For the text-containing cell, return its midpoint in (X, Y) coordinate format. 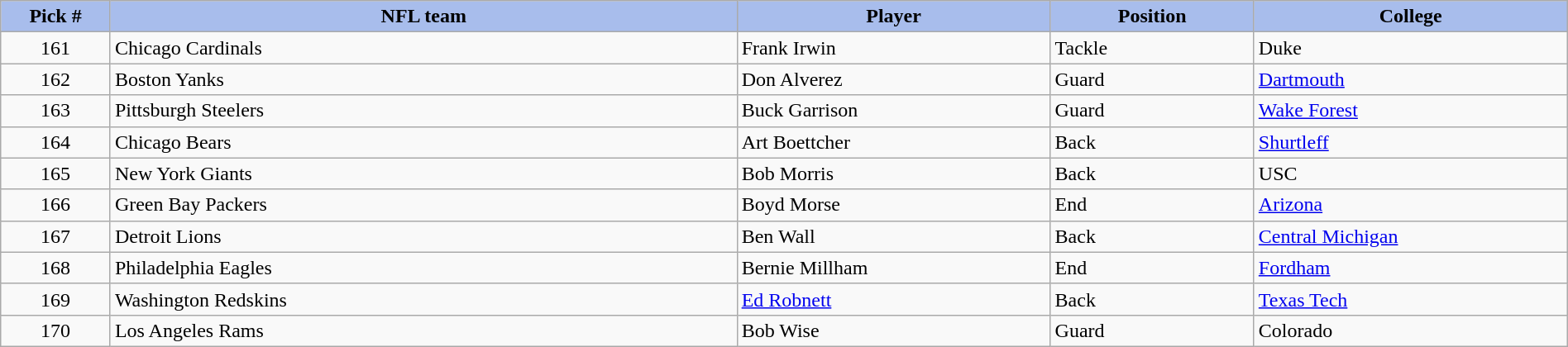
Philadelphia Eagles (423, 268)
Boyd Morse (893, 205)
Boston Yanks (423, 79)
Duke (1411, 48)
163 (56, 111)
Los Angeles Rams (423, 330)
Ben Wall (893, 236)
170 (56, 330)
Bernie Millham (893, 268)
Green Bay Packers (423, 205)
Bob Morris (893, 173)
Position (1152, 17)
Detroit Lions (423, 236)
165 (56, 173)
167 (56, 236)
Washington Redskins (423, 299)
Art Boettcher (893, 142)
Player (893, 17)
Fordham (1411, 268)
College (1411, 17)
168 (56, 268)
Central Michigan (1411, 236)
161 (56, 48)
Pick # (56, 17)
Chicago Cardinals (423, 48)
Bob Wise (893, 330)
164 (56, 142)
USC (1411, 173)
New York Giants (423, 173)
Don Alverez (893, 79)
169 (56, 299)
Frank Irwin (893, 48)
NFL team (423, 17)
Arizona (1411, 205)
166 (56, 205)
162 (56, 79)
Shurtleff (1411, 142)
Texas Tech (1411, 299)
Pittsburgh Steelers (423, 111)
Chicago Bears (423, 142)
Dartmouth (1411, 79)
Ed Robnett (893, 299)
Tackle (1152, 48)
Colorado (1411, 330)
Buck Garrison (893, 111)
Wake Forest (1411, 111)
